Search for the cell housing the specified text and yield its (x, y) center coordinate. 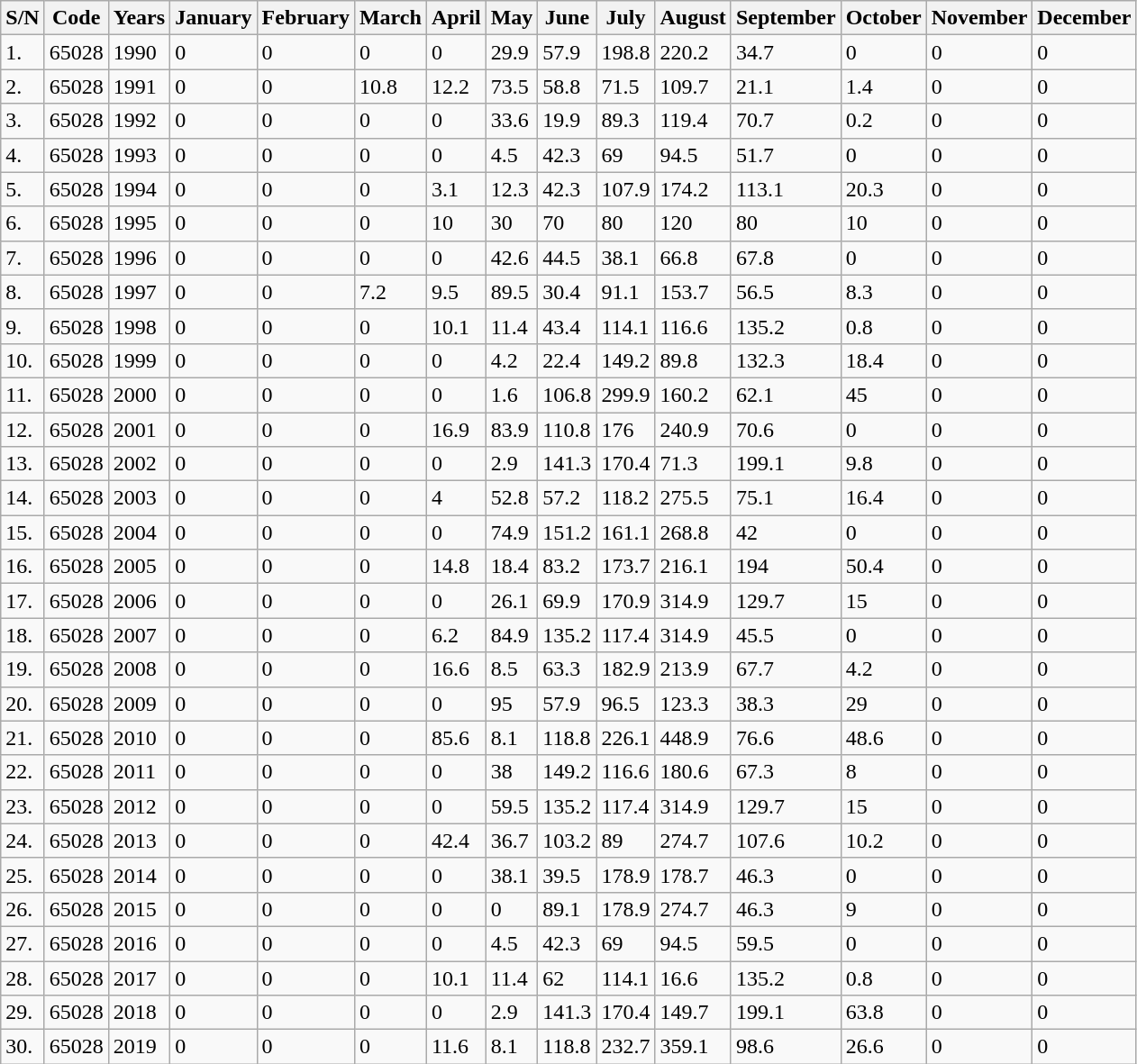
Code (76, 18)
April (456, 18)
1990 (139, 52)
62 (568, 978)
21. (23, 738)
89.8 (693, 360)
2017 (139, 978)
27. (23, 943)
83.9 (512, 430)
1996 (139, 258)
2004 (139, 532)
26. (23, 909)
Years (139, 18)
448.9 (693, 738)
3.1 (456, 189)
45.5 (786, 635)
43.4 (568, 326)
359.1 (693, 1047)
161.1 (625, 532)
5. (23, 189)
67.7 (786, 669)
8. (23, 292)
149.7 (693, 1013)
194 (786, 567)
19. (23, 669)
July (625, 18)
8.5 (512, 669)
9 (883, 909)
22. (23, 772)
20.3 (883, 189)
14. (23, 498)
44.5 (568, 258)
232.7 (625, 1047)
73.5 (512, 86)
18. (23, 635)
57.2 (568, 498)
2016 (139, 943)
123.3 (693, 704)
June (568, 18)
173.7 (625, 567)
2003 (139, 498)
1.4 (883, 86)
76.6 (786, 738)
8 (883, 772)
15. (23, 532)
180.6 (693, 772)
26.1 (512, 601)
February (305, 18)
2006 (139, 601)
70.6 (786, 430)
42 (786, 532)
December (1085, 18)
17. (23, 601)
63.8 (883, 1013)
19.9 (568, 121)
176 (625, 430)
March (390, 18)
95 (512, 704)
9.8 (883, 464)
12. (23, 430)
13. (23, 464)
1999 (139, 360)
132.3 (786, 360)
10.8 (390, 86)
58.8 (568, 86)
120 (693, 223)
213.9 (693, 669)
50.4 (883, 567)
182.9 (625, 669)
110.8 (568, 430)
28. (23, 978)
7. (23, 258)
2007 (139, 635)
174.2 (693, 189)
1993 (139, 155)
268.8 (693, 532)
74.9 (512, 532)
103.2 (568, 841)
170.9 (625, 601)
8.3 (883, 292)
30 (512, 223)
107.6 (786, 841)
38.3 (786, 704)
29 (883, 704)
83.2 (568, 567)
106.8 (568, 395)
16.9 (456, 430)
84.9 (512, 635)
39.5 (568, 875)
89.3 (625, 121)
70 (568, 223)
30. (23, 1047)
10.2 (883, 841)
2005 (139, 567)
34.7 (786, 52)
151.2 (568, 532)
113.1 (786, 189)
2015 (139, 909)
29. (23, 1013)
October (883, 18)
1. (23, 52)
2001 (139, 430)
2. (23, 86)
70.7 (786, 121)
2008 (139, 669)
2000 (139, 395)
71.5 (625, 86)
198.8 (625, 52)
71.3 (693, 464)
23. (23, 806)
1998 (139, 326)
3. (23, 121)
89.1 (568, 909)
2009 (139, 704)
109.7 (693, 86)
67.3 (786, 772)
216.1 (693, 567)
89 (625, 841)
6. (23, 223)
160.2 (693, 395)
22.4 (568, 360)
2018 (139, 1013)
4. (23, 155)
4 (456, 498)
107.9 (625, 189)
25. (23, 875)
98.6 (786, 1047)
66.8 (693, 258)
21.1 (786, 86)
118.2 (625, 498)
2019 (139, 1047)
96.5 (625, 704)
38 (512, 772)
220.2 (693, 52)
16. (23, 567)
240.9 (693, 430)
6.2 (456, 635)
September (786, 18)
2012 (139, 806)
2011 (139, 772)
2002 (139, 464)
November (979, 18)
S/N (23, 18)
24. (23, 841)
0.2 (883, 121)
2013 (139, 841)
9.5 (456, 292)
45 (883, 395)
16.4 (883, 498)
1997 (139, 292)
33.6 (512, 121)
153.7 (693, 292)
89.5 (512, 292)
30.4 (568, 292)
26.6 (883, 1047)
62.1 (786, 395)
14.8 (456, 567)
1992 (139, 121)
52.8 (512, 498)
36.7 (512, 841)
August (693, 18)
63.3 (568, 669)
48.6 (883, 738)
85.6 (456, 738)
275.5 (693, 498)
2010 (139, 738)
1995 (139, 223)
29.9 (512, 52)
299.9 (625, 395)
1.6 (512, 395)
178.7 (693, 875)
10. (23, 360)
1991 (139, 86)
42.4 (456, 841)
56.5 (786, 292)
20. (23, 704)
9. (23, 326)
May (512, 18)
12.3 (512, 189)
119.4 (693, 121)
51.7 (786, 155)
42.6 (512, 258)
11.6 (456, 1047)
January (214, 18)
1994 (139, 189)
12.2 (456, 86)
2014 (139, 875)
75.1 (786, 498)
7.2 (390, 292)
11. (23, 395)
69.9 (568, 601)
91.1 (625, 292)
67.8 (786, 258)
226.1 (625, 738)
